Determine the [X, Y] coordinate at the center of the cell enclosing the given text.  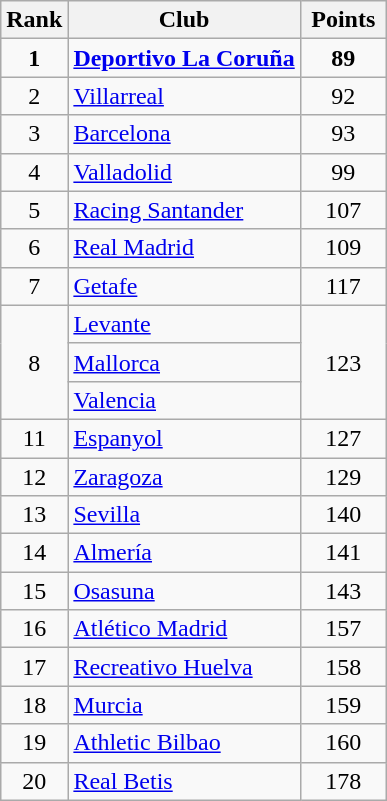
99 [343, 172]
159 [343, 705]
129 [343, 477]
Valencia [184, 400]
Recreativo Huelva [184, 667]
Almería [184, 553]
20 [34, 781]
117 [343, 286]
Athletic Bilbao [184, 743]
6 [34, 248]
92 [343, 96]
18 [34, 705]
5 [34, 210]
Murcia [184, 705]
Sevilla [184, 515]
Zaragoza [184, 477]
93 [343, 134]
8 [34, 362]
Club [184, 20]
13 [34, 515]
178 [343, 781]
11 [34, 438]
109 [343, 248]
Valladolid [184, 172]
14 [34, 553]
3 [34, 134]
16 [34, 629]
19 [34, 743]
Getafe [184, 286]
Real Madrid [184, 248]
143 [343, 591]
12 [34, 477]
123 [343, 362]
157 [343, 629]
Deportivo La Coruña [184, 58]
15 [34, 591]
141 [343, 553]
1 [34, 58]
160 [343, 743]
2 [34, 96]
Barcelona [184, 134]
89 [343, 58]
Real Betis [184, 781]
Points [343, 20]
Atlético Madrid [184, 629]
Rank [34, 20]
Mallorca [184, 362]
Levante [184, 324]
158 [343, 667]
107 [343, 210]
140 [343, 515]
Espanyol [184, 438]
Villarreal [184, 96]
17 [34, 667]
Racing Santander [184, 210]
4 [34, 172]
7 [34, 286]
127 [343, 438]
Osasuna [184, 591]
